Search for the cell housing the specified text and yield its [x, y] center coordinate. 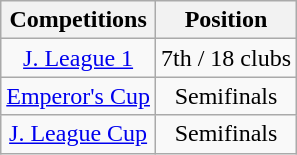
Competitions [78, 20]
J. League 1 [78, 58]
J. League Cup [78, 134]
Emperor's Cup [78, 96]
7th / 18 clubs [226, 58]
Position [226, 20]
